Output the [X, Y] coordinate of the center of the cell containing the given text.  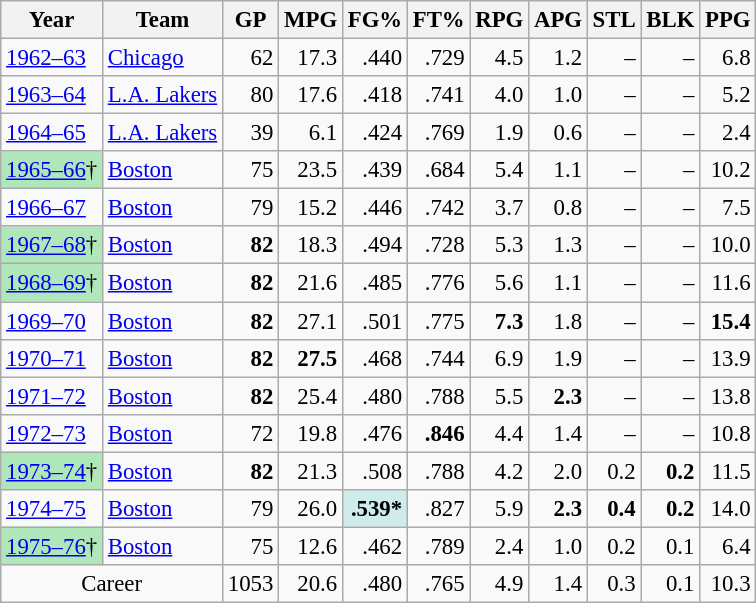
0.6 [558, 133]
4.5 [500, 58]
.485 [374, 283]
11.6 [728, 283]
6.1 [311, 133]
.440 [374, 58]
7.5 [728, 208]
0.8 [558, 208]
1.2 [558, 58]
1968–69† [52, 283]
RPG [500, 20]
.476 [374, 433]
11.5 [728, 471]
18.3 [311, 245]
.729 [438, 58]
.827 [438, 509]
15.4 [728, 321]
PPG [728, 20]
62 [251, 58]
15.2 [311, 208]
1970–71 [52, 358]
1967–68† [52, 245]
4.9 [500, 584]
10.8 [728, 433]
5.6 [500, 283]
3.7 [500, 208]
5.5 [500, 396]
.741 [438, 95]
.769 [438, 133]
80 [251, 95]
.742 [438, 208]
27.5 [311, 358]
Year [52, 20]
.462 [374, 546]
.439 [374, 170]
1053 [251, 584]
6.4 [728, 546]
21.6 [311, 283]
23.5 [311, 170]
39 [251, 133]
2.0 [558, 471]
13.9 [728, 358]
27.1 [311, 321]
5.9 [500, 509]
MPG [311, 20]
20.6 [311, 584]
Team [162, 20]
1963–64 [52, 95]
.744 [438, 358]
.775 [438, 321]
12.6 [311, 546]
5.2 [728, 95]
0.3 [614, 584]
72 [251, 433]
4.0 [500, 95]
STL [614, 20]
Career [112, 584]
BLK [670, 20]
1962–63 [52, 58]
1975–76† [52, 546]
5.3 [500, 245]
1973–74† [52, 471]
1.8 [558, 321]
.728 [438, 245]
.446 [374, 208]
.468 [374, 358]
1964–65 [52, 133]
.684 [438, 170]
1974–75 [52, 509]
17.3 [311, 58]
25.4 [311, 396]
21.3 [311, 471]
Chicago [162, 58]
1969–70 [52, 321]
17.6 [311, 95]
10.3 [728, 584]
FT% [438, 20]
10.2 [728, 170]
6.8 [728, 58]
1965–66† [52, 170]
5.4 [500, 170]
1966–67 [52, 208]
.418 [374, 95]
.424 [374, 133]
4.2 [500, 471]
26.0 [311, 509]
FG% [374, 20]
1.3 [558, 245]
13.8 [728, 396]
4.4 [500, 433]
APG [558, 20]
6.9 [500, 358]
GP [251, 20]
.501 [374, 321]
.539* [374, 509]
7.3 [500, 321]
.789 [438, 546]
1972–73 [52, 433]
0.4 [614, 509]
1971–72 [52, 396]
.846 [438, 433]
.494 [374, 245]
.765 [438, 584]
10.0 [728, 245]
.776 [438, 283]
14.0 [728, 509]
19.8 [311, 433]
.508 [374, 471]
